Search for the cell housing the specified text and yield its [x, y] center coordinate. 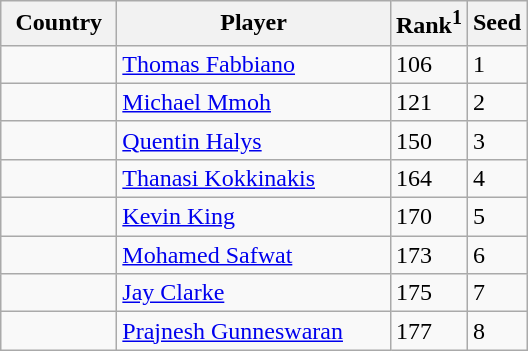
Thanasi Kokkinakis [254, 178]
Quentin Halys [254, 140]
Mohamed Safwat [254, 255]
Prajnesh Gunneswaran [254, 331]
7 [496, 293]
164 [428, 178]
121 [428, 102]
8 [496, 331]
Kevin King [254, 217]
1 [496, 64]
173 [428, 255]
2 [496, 102]
Thomas Fabbiano [254, 64]
170 [428, 217]
5 [496, 217]
Jay Clarke [254, 293]
Player [254, 24]
Seed [496, 24]
Rank1 [428, 24]
Michael Mmoh [254, 102]
106 [428, 64]
3 [496, 140]
4 [496, 178]
Country [59, 24]
177 [428, 331]
175 [428, 293]
150 [428, 140]
6 [496, 255]
